From the cell containing the given text, extract its center point as [X, Y] coordinate. 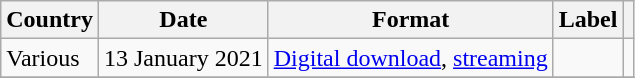
Various [50, 58]
Country [50, 20]
13 January 2021 [183, 58]
Date [183, 20]
Label [588, 20]
Digital download, streaming [410, 58]
Format [410, 20]
